Search for the cell housing the specified text and yield its (x, y) center coordinate. 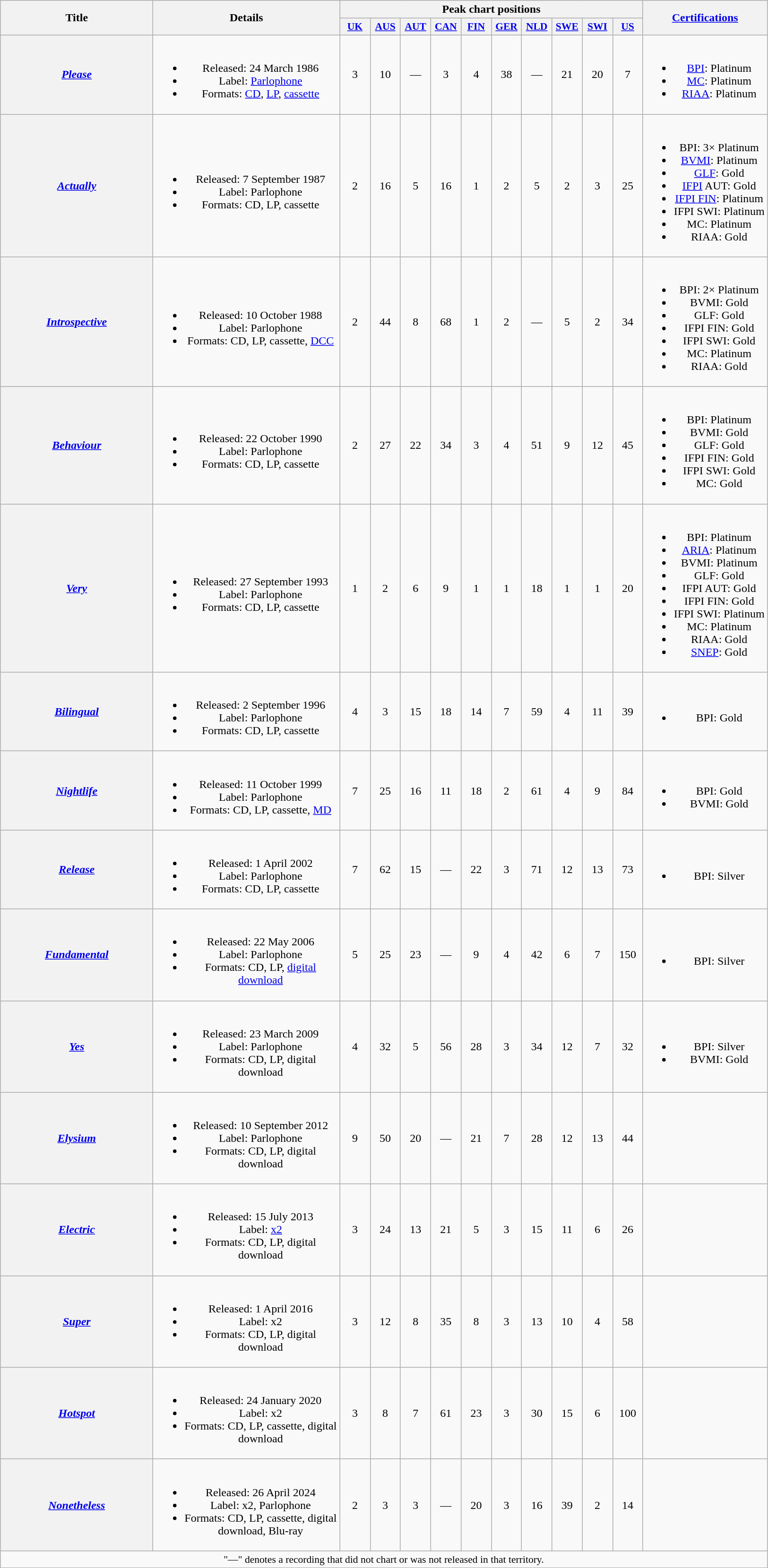
Super (77, 1321)
Very (77, 588)
Nonetheless (77, 1505)
84 (628, 791)
US (628, 27)
150 (628, 955)
FIN (476, 27)
Released: 22 October 1990Label: ParlophoneFormats: CD, LP, cassette (247, 446)
Released: 1 April 2016Label: x2Formats: CD, LP, digital download (247, 1321)
Actually (77, 186)
GER (507, 27)
Released: 15 July 2013Label: x2Formats: CD, LP, digital download (247, 1230)
Released: 24 March 1986Label: ParlophoneFormats: CD, LP, cassette (247, 75)
Title (77, 18)
Behaviour (77, 446)
Released: 10 October 1988Label: ParlophoneFormats: CD, LP, cassette, DCC (247, 322)
68 (446, 322)
27 (385, 446)
BPI: PlatinumARIA: PlatinumBVMI: PlatinumGLF: GoldIFPI AUT: GoldIFPI FIN: GoldIFPI SWI: PlatinumMC: PlatinumRIAA: GoldSNEP: Gold (705, 588)
Bilingual (77, 711)
Peak chart positions (492, 9)
38 (507, 75)
Certifications (705, 18)
45 (628, 446)
26 (628, 1230)
Nightlife (77, 791)
Fundamental (77, 955)
59 (537, 711)
AUT (415, 27)
BPI: 2× PlatinumBVMI: GoldGLF: GoldIFPI FIN: GoldIFPI SWI: GoldMC: PlatinumRIAA: Gold (705, 322)
AUS (385, 27)
BPI: SilverBVMI: Gold (705, 1046)
Released: 1 April 2002Label: ParlophoneFormats: CD, LP, cassette (247, 869)
Released: 7 September 1987Label: ParlophoneFormats: CD, LP, cassette (247, 186)
"—" denotes a recording that did not chart or was not released in that territory. (384, 1559)
30 (537, 1413)
Released: 24 January 2020Label: x2Formats: CD, LP, cassette, digital download (247, 1413)
UK (355, 27)
35 (446, 1321)
Released: 11 October 1999Label: ParlophoneFormats: CD, LP, cassette, MD (247, 791)
Details (247, 18)
BPI: 3× PlatinumBVMI: PlatinumGLF: GoldIFPI AUT: GoldIFPI FIN: PlatinumIFPI SWI: PlatinumMC: PlatinumRIAA: Gold (705, 186)
62 (385, 869)
Release (77, 869)
51 (537, 446)
71 (537, 869)
Released: 22 May 2006Label: ParlophoneFormats: CD, LP, digital download (247, 955)
Yes (77, 1046)
Released: 10 September 2012Label: ParlophoneFormats: CD, LP, digital download (247, 1138)
Released: 26 April 2024Label: x2, ParlophoneFormats: CD, LP, cassette, digital download, Blu-ray (247, 1505)
SWE (567, 27)
BPI: GoldBVMI: Gold (705, 791)
CAN (446, 27)
BPI: PlatinumBVMI: GoldGLF: GoldIFPI FIN: GoldIFPI SWI: GoldMC: Gold (705, 446)
Please (77, 75)
Released: 27 September 1993Label: ParlophoneFormats: CD, LP, cassette (247, 588)
24 (385, 1230)
Hotspot (77, 1413)
42 (537, 955)
Released: 2 September 1996Label: ParlophoneFormats: CD, LP, cassette (247, 711)
SWI (597, 27)
100 (628, 1413)
Electric (77, 1230)
Released: 23 March 2009Label: ParlophoneFormats: CD, LP, digital download (247, 1046)
Introspective (77, 322)
BPI: PlatinumMC: PlatinumRIAA: Platinum (705, 75)
BPI: Gold (705, 711)
NLD (537, 27)
Elysium (77, 1138)
58 (628, 1321)
56 (446, 1046)
73 (628, 869)
50 (385, 1138)
